Capture the cell that displays the provided text and extract its (x, y) central coordinate. 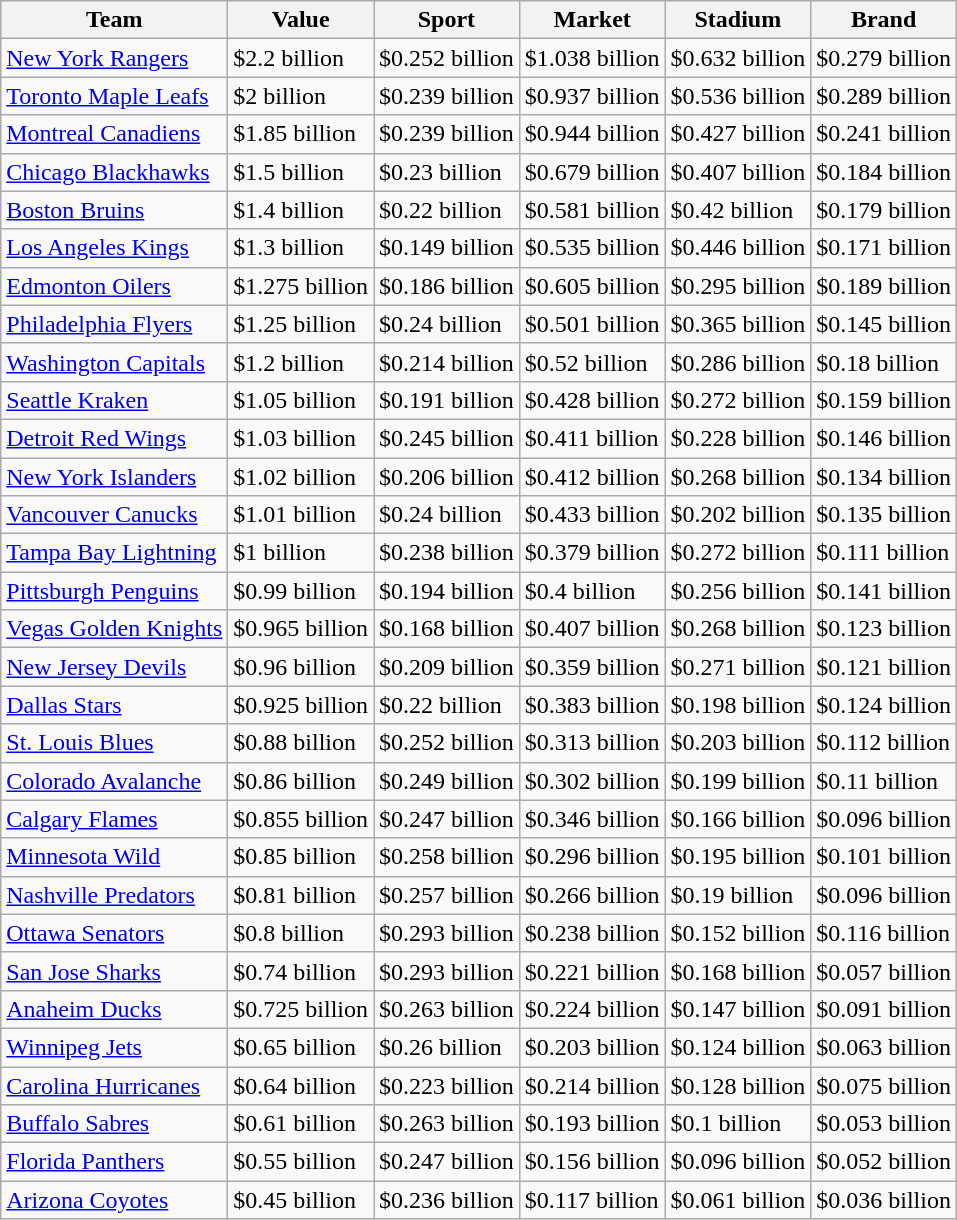
$0.171 billion (884, 248)
$0.55 billion (301, 1162)
Florida Panthers (114, 1162)
$0.123 billion (884, 629)
$0.184 billion (884, 172)
$0.501 billion (592, 324)
Carolina Hurricanes (114, 1085)
$0.166 billion (738, 819)
$0.063 billion (884, 1047)
San Jose Sharks (114, 971)
$0.258 billion (447, 857)
$0.1 billion (738, 1124)
Brand (884, 20)
$0.4 billion (592, 591)
$0.221 billion (592, 971)
$0.194 billion (447, 591)
$0.091 billion (884, 1009)
$0.61 billion (301, 1124)
$0.189 billion (884, 286)
$1.05 billion (301, 400)
$0.279 billion (884, 58)
$0.411 billion (592, 438)
Buffalo Sabres (114, 1124)
$1.03 billion (301, 438)
Nashville Predators (114, 895)
$0.052 billion (884, 1162)
$0.535 billion (592, 248)
$0.605 billion (592, 286)
$0.245 billion (447, 438)
Minnesota Wild (114, 857)
$0.725 billion (301, 1009)
$0.257 billion (447, 895)
$0.135 billion (884, 515)
Toronto Maple Leafs (114, 96)
$0.313 billion (592, 743)
$0.198 billion (738, 705)
$0.19 billion (738, 895)
$0.88 billion (301, 743)
Team (114, 20)
$0.52 billion (592, 362)
$0.45 billion (301, 1200)
$0.383 billion (592, 705)
$1.3 billion (301, 248)
Philadelphia Flyers (114, 324)
$0.23 billion (447, 172)
$0.128 billion (738, 1085)
Pittsburgh Penguins (114, 591)
New York Islanders (114, 477)
Colorado Avalanche (114, 781)
$0.855 billion (301, 819)
$0.632 billion (738, 58)
Seattle Kraken (114, 400)
$1 billion (301, 553)
$0.271 billion (738, 667)
$1.038 billion (592, 58)
$0.256 billion (738, 591)
$1.85 billion (301, 134)
$0.64 billion (301, 1085)
$2.2 billion (301, 58)
$0.053 billion (884, 1124)
$0.145 billion (884, 324)
$0.96 billion (301, 667)
$0.199 billion (738, 781)
St. Louis Blues (114, 743)
$0.061 billion (738, 1200)
$0.428 billion (592, 400)
$0.101 billion (884, 857)
$0.116 billion (884, 933)
$1.25 billion (301, 324)
Anaheim Ducks (114, 1009)
$0.679 billion (592, 172)
$0.346 billion (592, 819)
$0.223 billion (447, 1085)
$0.134 billion (884, 477)
$0.111 billion (884, 553)
$0.121 billion (884, 667)
$0.117 billion (592, 1200)
Boston Bruins (114, 210)
$0.206 billion (447, 477)
$0.249 billion (447, 781)
$0.241 billion (884, 134)
$0.159 billion (884, 400)
$1.275 billion (301, 286)
$0.149 billion (447, 248)
$0.191 billion (447, 400)
$0.195 billion (738, 857)
Montreal Canadiens (114, 134)
$0.446 billion (738, 248)
$0.112 billion (884, 743)
Los Angeles Kings (114, 248)
$0.86 billion (301, 781)
$0.179 billion (884, 210)
$1.5 billion (301, 172)
$0.057 billion (884, 971)
$0.65 billion (301, 1047)
$0.26 billion (447, 1047)
Vegas Golden Knights (114, 629)
$0.295 billion (738, 286)
Market (592, 20)
Vancouver Canucks (114, 515)
Ottawa Senators (114, 933)
$2 billion (301, 96)
$0.359 billion (592, 667)
$0.42 billion (738, 210)
$0.075 billion (884, 1085)
$0.11 billion (884, 781)
$0.581 billion (592, 210)
$0.286 billion (738, 362)
$1.02 billion (301, 477)
$0.186 billion (447, 286)
$1.4 billion (301, 210)
Winnipeg Jets (114, 1047)
$0.18 billion (884, 362)
$0.289 billion (884, 96)
$0.141 billion (884, 591)
$0.925 billion (301, 705)
$0.365 billion (738, 324)
Washington Capitals (114, 362)
$0.156 billion (592, 1162)
Edmonton Oilers (114, 286)
$0.147 billion (738, 1009)
$0.81 billion (301, 895)
$0.427 billion (738, 134)
$0.209 billion (447, 667)
$0.965 billion (301, 629)
$0.236 billion (447, 1200)
$0.944 billion (592, 134)
$0.85 billion (301, 857)
Tampa Bay Lightning (114, 553)
$0.152 billion (738, 933)
Detroit Red Wings (114, 438)
New Jersey Devils (114, 667)
$0.99 billion (301, 591)
$0.146 billion (884, 438)
$0.937 billion (592, 96)
$0.74 billion (301, 971)
Sport (447, 20)
$1.01 billion (301, 515)
Dallas Stars (114, 705)
$1.2 billion (301, 362)
New York Rangers (114, 58)
$0.036 billion (884, 1200)
Arizona Coyotes (114, 1200)
$0.8 billion (301, 933)
$0.224 billion (592, 1009)
$0.433 billion (592, 515)
$0.412 billion (592, 477)
Calgary Flames (114, 819)
Stadium (738, 20)
$0.193 billion (592, 1124)
Value (301, 20)
Chicago Blackhawks (114, 172)
$0.228 billion (738, 438)
$0.296 billion (592, 857)
$0.302 billion (592, 781)
$0.379 billion (592, 553)
$0.536 billion (738, 96)
$0.266 billion (592, 895)
$0.202 billion (738, 515)
